For the text-containing cell, return its midpoint in (x, y) coordinate format. 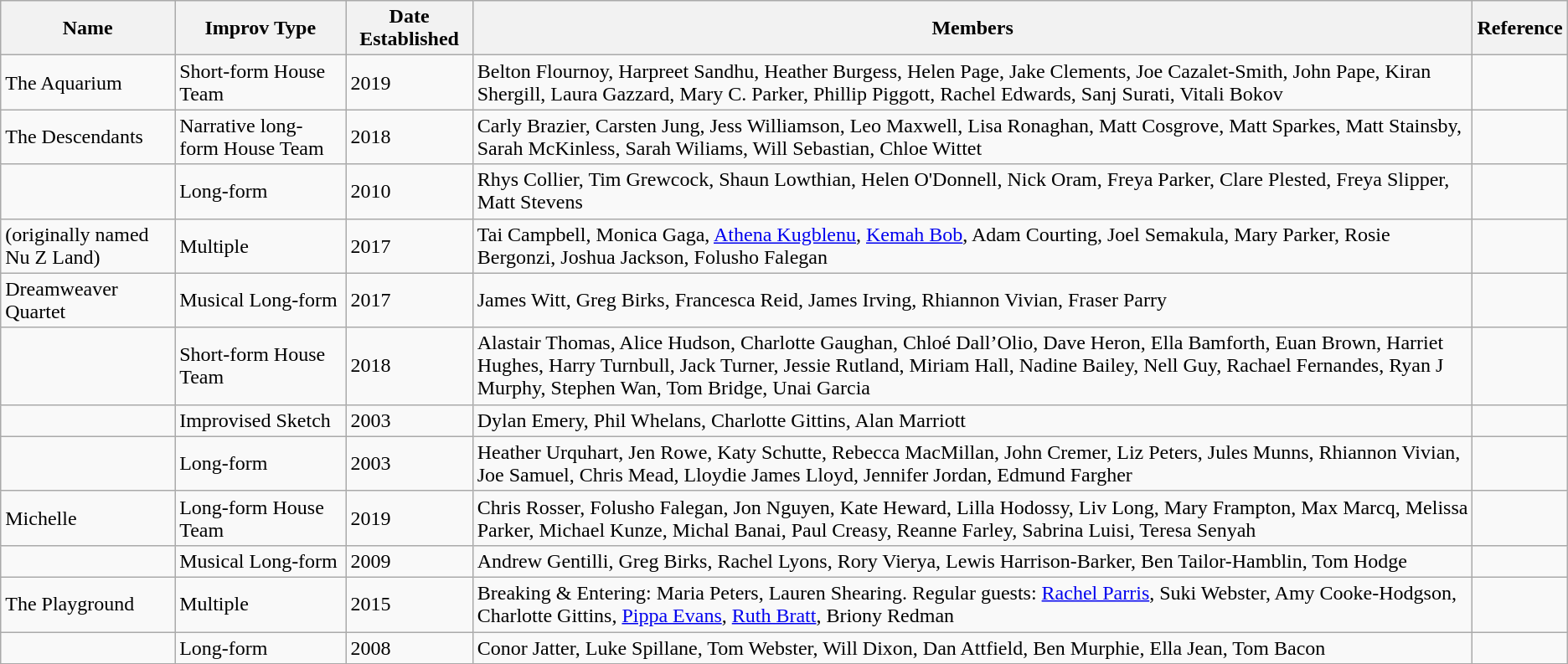
Improv Type (260, 28)
Tai Campbell, Monica Gaga, Athena Kugblenu, Kemah Bob, Adam Courting, Joel Semakula, Mary Parker, Rosie Bergonzi, Joshua Jackson, Folusho Falegan (972, 246)
Reference (1519, 28)
2008 (409, 647)
2015 (409, 605)
Rhys Collier, Tim Grewcock, Shaun Lowthian, Helen O'Donnell, Nick Oram, Freya Parker, Clare Plested, Freya Slipper, Matt Stevens (972, 191)
Narrative long-form House Team (260, 137)
Dreamweaver Quartet (88, 300)
Members (972, 28)
2009 (409, 561)
Michelle (88, 517)
The Playground (88, 605)
Dylan Emery, Phil Whelans, Charlotte Gittins, Alan Marriott (972, 420)
2010 (409, 191)
Date Established (409, 28)
The Descendants (88, 137)
The Aquarium (88, 82)
Name (88, 28)
Long-form House Team (260, 517)
Conor Jatter, Luke Spillane, Tom Webster, Will Dixon, Dan Attfield, Ben Murphie, Ella Jean, Tom Bacon (972, 647)
(originally named Nu Z Land) (88, 246)
Improvised Sketch (260, 420)
James Witt, Greg Birks, Francesca Reid, James Irving, Rhiannon Vivian, Fraser Parry (972, 300)
Andrew Gentilli, Greg Birks, Rachel Lyons, Rory Vierya, Lewis Harrison-Barker, Ben Tailor-Hamblin, Tom Hodge (972, 561)
